From the cell containing the given text, extract its center point as [X, Y] coordinate. 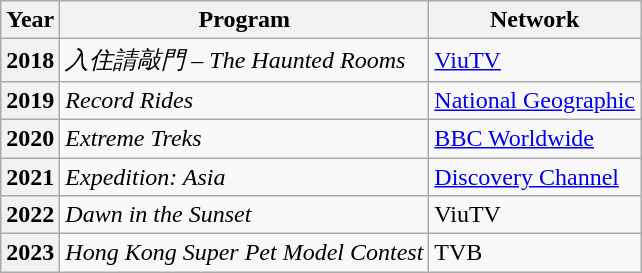
2018 [30, 60]
Record Rides [244, 100]
2023 [30, 253]
2021 [30, 177]
Discovery Channel [535, 177]
Dawn in the Sunset [244, 215]
Expedition: Asia [244, 177]
2020 [30, 138]
2022 [30, 215]
Network [535, 20]
入住請敲門 – The Haunted Rooms [244, 60]
TVB [535, 253]
2019 [30, 100]
BBC Worldwide [535, 138]
Hong Kong Super Pet Model Contest [244, 253]
Program [244, 20]
Extreme Treks [244, 138]
Year [30, 20]
National Geographic [535, 100]
